Output the (X, Y) coordinate of the center of the cell containing the given text.  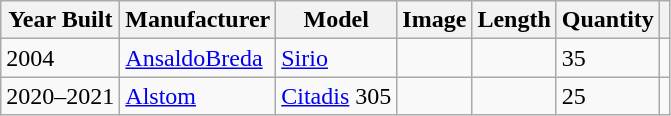
35 (608, 58)
Sirio (336, 58)
2004 (60, 58)
AnsaldoBreda (198, 58)
Quantity (608, 20)
Citadis 305 (336, 96)
Manufacturer (198, 20)
Image (434, 20)
25 (608, 96)
2020–2021 (60, 96)
Model (336, 20)
Alstom (198, 96)
Length (514, 20)
Year Built (60, 20)
